From the cell containing the given text, extract its center point as [X, Y] coordinate. 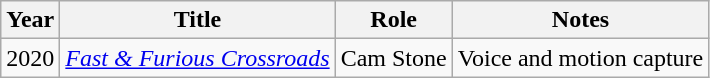
2020 [30, 58]
Title [198, 20]
Role [394, 20]
Fast & Furious Crossroads [198, 58]
Voice and motion capture [580, 58]
Cam Stone [394, 58]
Notes [580, 20]
Year [30, 20]
